Search for the cell housing the specified text and yield its [X, Y] center coordinate. 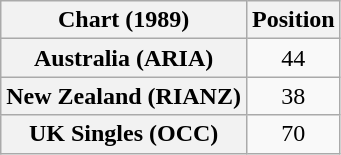
Australia (ARIA) [124, 58]
44 [293, 58]
70 [293, 134]
UK Singles (OCC) [124, 134]
Position [293, 20]
New Zealand (RIANZ) [124, 96]
Chart (1989) [124, 20]
38 [293, 96]
